Detect which cell encompasses the target text, then output its (X, Y) center coordinate. 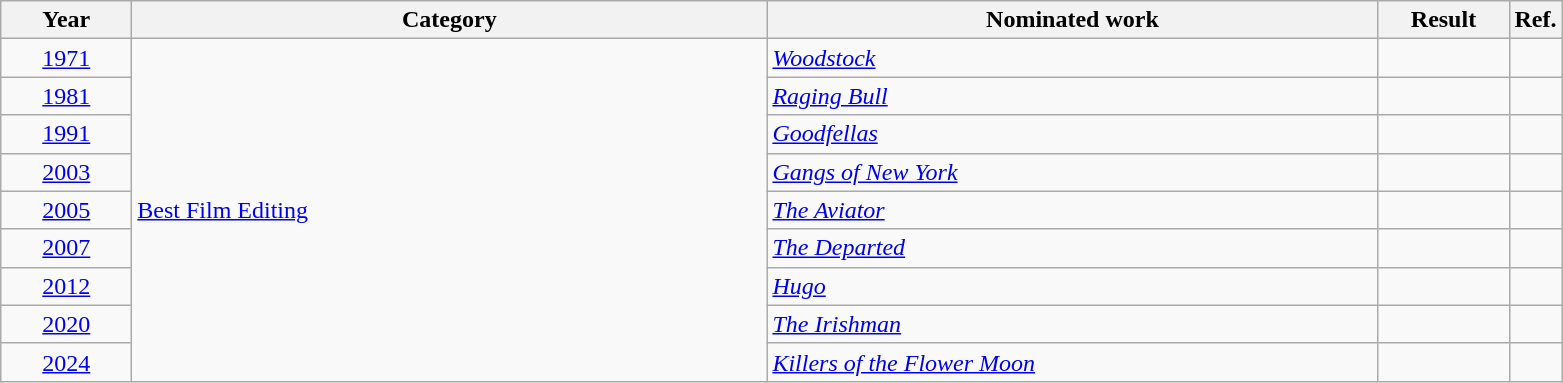
Goodfellas (1072, 134)
Year (66, 20)
2024 (66, 362)
2003 (66, 172)
1991 (66, 134)
Gangs of New York (1072, 172)
Best Film Editing (450, 210)
Category (450, 20)
2005 (66, 210)
Result (1444, 20)
Raging Bull (1072, 96)
2012 (66, 286)
Ref. (1536, 20)
2020 (66, 324)
1981 (66, 96)
Killers of the Flower Moon (1072, 362)
The Aviator (1072, 210)
2007 (66, 248)
The Irishman (1072, 324)
The Departed (1072, 248)
Woodstock (1072, 58)
1971 (66, 58)
Hugo (1072, 286)
Nominated work (1072, 20)
